Output the (x, y) coordinate of the center of the cell containing the given text.  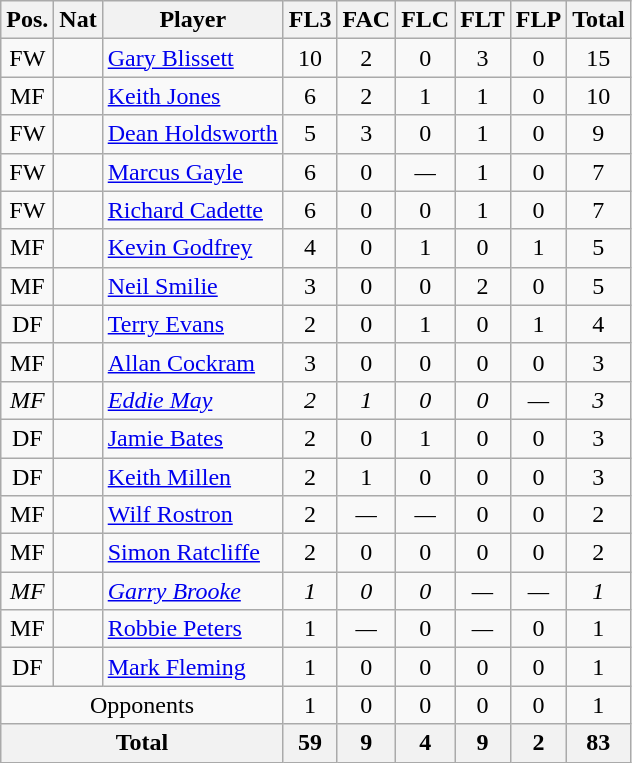
FAC (366, 20)
Robbie Peters (192, 629)
Richard Cadette (192, 210)
Neil Smilie (192, 286)
Nat (78, 20)
Dean Holdsworth (192, 134)
Player (192, 20)
Marcus Gayle (192, 172)
83 (599, 743)
Keith Jones (192, 96)
Keith Millen (192, 477)
Pos. (28, 20)
Gary Blissett (192, 58)
Kevin Godfrey (192, 248)
Garry Brooke (192, 591)
Opponents (142, 705)
Terry Evans (192, 324)
FLT (483, 20)
Mark Fleming (192, 667)
Eddie May (192, 400)
FL3 (310, 20)
59 (310, 743)
FLP (538, 20)
Wilf Rostron (192, 515)
Allan Cockram (192, 362)
15 (599, 58)
Simon Ratcliffe (192, 553)
Jamie Bates (192, 438)
FLC (426, 20)
